Capture the cell that displays the provided text and extract its (x, y) central coordinate. 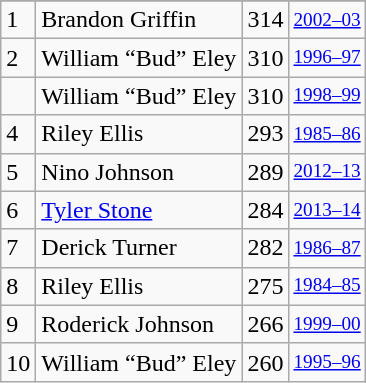
10 (18, 362)
Tyler Stone (139, 210)
1998–99 (327, 96)
1985–86 (327, 134)
Roderick Johnson (139, 324)
1986–87 (327, 248)
289 (266, 172)
2013–14 (327, 210)
314 (266, 20)
293 (266, 134)
Derick Turner (139, 248)
1996–97 (327, 58)
1999–00 (327, 324)
1995–96 (327, 362)
2002–03 (327, 20)
9 (18, 324)
7 (18, 248)
1 (18, 20)
Nino Johnson (139, 172)
275 (266, 286)
5 (18, 172)
260 (266, 362)
2 (18, 58)
284 (266, 210)
8 (18, 286)
1984–85 (327, 286)
266 (266, 324)
4 (18, 134)
Brandon Griffin (139, 20)
6 (18, 210)
282 (266, 248)
2012–13 (327, 172)
